Determine the [x, y] coordinate at the center of the cell enclosing the given text.  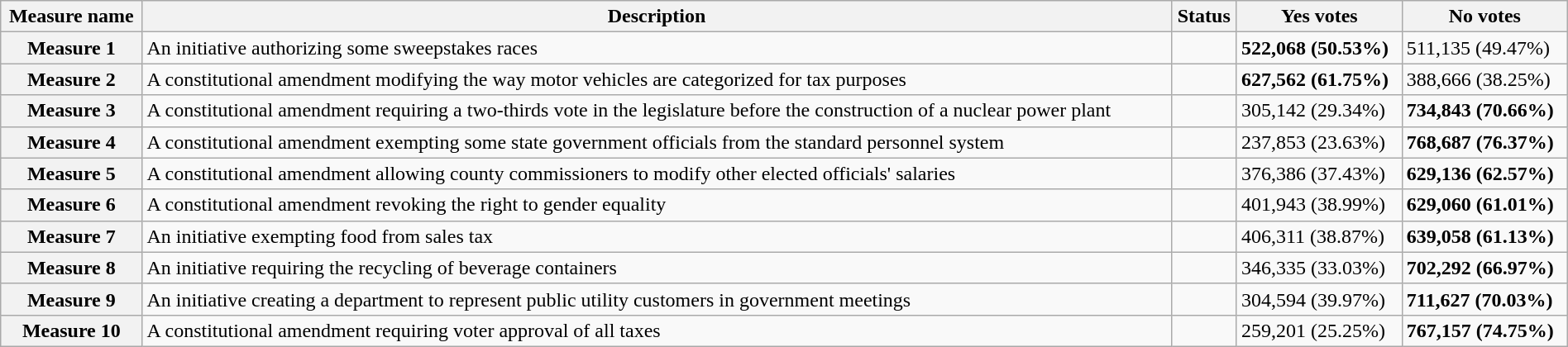
639,058 (61.13%) [1484, 236]
Measure 9 [71, 299]
627,562 (61.75%) [1319, 79]
237,853 (23.63%) [1319, 142]
711,627 (70.03%) [1484, 299]
511,135 (49.47%) [1484, 48]
305,142 (29.34%) [1319, 111]
346,335 (33.03%) [1319, 268]
Measure 6 [71, 205]
An initiative requiring the recycling of beverage containers [657, 268]
Measure 7 [71, 236]
Measure 1 [71, 48]
A constitutional amendment allowing county commissioners to modify other elected officials' salaries [657, 173]
Measure 2 [71, 79]
A constitutional amendment exempting some state government officials from the standard personnel system [657, 142]
A constitutional amendment modifying the way motor vehicles are categorized for tax purposes [657, 79]
Yes votes [1319, 17]
A constitutional amendment requiring voter approval of all taxes [657, 330]
768,687 (76.37%) [1484, 142]
Status [1204, 17]
No votes [1484, 17]
767,157 (74.75%) [1484, 330]
388,666 (38.25%) [1484, 79]
522,068 (50.53%) [1319, 48]
An initiative creating a department to represent public utility customers in government meetings [657, 299]
629,060 (61.01%) [1484, 205]
Description [657, 17]
734,843 (70.66%) [1484, 111]
629,136 (62.57%) [1484, 173]
Measure 8 [71, 268]
Measure 3 [71, 111]
A constitutional amendment revoking the right to gender equality [657, 205]
259,201 (25.25%) [1319, 330]
A constitutional amendment requiring a two-thirds vote in the legislature before the construction of a nuclear power plant [657, 111]
401,943 (38.99%) [1319, 205]
An initiative authorizing some sweepstakes races [657, 48]
Measure 5 [71, 173]
702,292 (66.97%) [1484, 268]
Measure 10 [71, 330]
Measure 4 [71, 142]
Measure name [71, 17]
304,594 (39.97%) [1319, 299]
376,386 (37.43%) [1319, 173]
406,311 (38.87%) [1319, 236]
An initiative exempting food from sales tax [657, 236]
